Capture the cell that displays the provided text and extract its (X, Y) central coordinate. 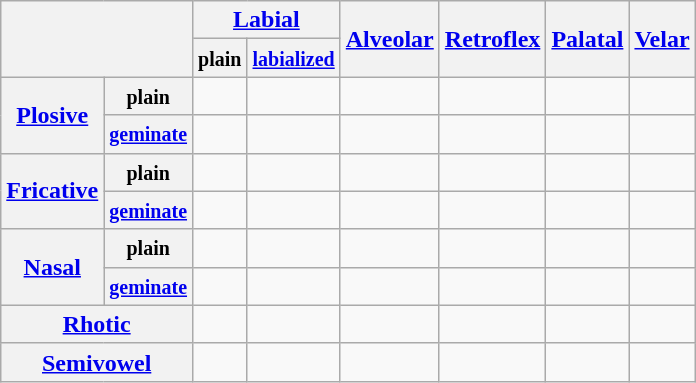
Velar (662, 39)
Palatal (588, 39)
Plosive (52, 115)
Semivowel (97, 362)
Fricative (52, 191)
Nasal (52, 267)
Alveolar (390, 39)
labialized (294, 58)
Retroflex (492, 39)
Rhotic (97, 324)
Labial (267, 20)
